Search for the cell housing the specified text and yield its [X, Y] center coordinate. 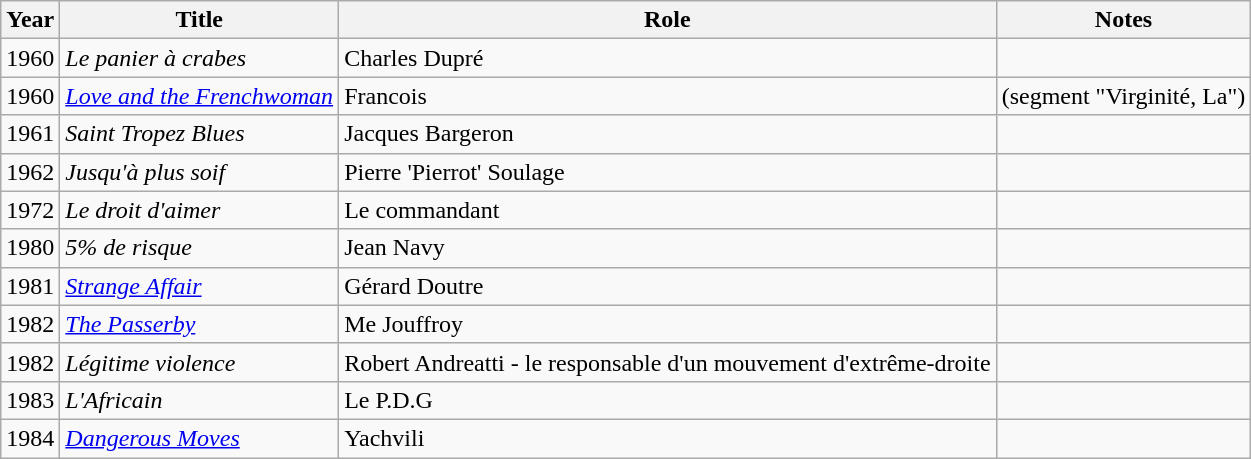
Jean Navy [668, 248]
Le commandant [668, 210]
Strange Affair [200, 286]
Charles Dupré [668, 58]
Légitime violence [200, 362]
Robert Andreatti - le responsable d'un mouvement d'extrême-droite [668, 362]
1980 [30, 248]
(segment "Virginité, La") [1124, 96]
Year [30, 20]
1961 [30, 134]
Pierre 'Pierrot' Soulage [668, 172]
1972 [30, 210]
Role [668, 20]
Gérard Doutre [668, 286]
Le droit d'aimer [200, 210]
Le P.D.G [668, 400]
L'Africain [200, 400]
Me Jouffroy [668, 324]
Jusqu'à plus soif [200, 172]
Jacques Bargeron [668, 134]
Dangerous Moves [200, 438]
Saint Tropez Blues [200, 134]
Title [200, 20]
The Passerby [200, 324]
1983 [30, 400]
5% de risque [200, 248]
Yachvili [668, 438]
1962 [30, 172]
Le panier à crabes [200, 58]
Notes [1124, 20]
1981 [30, 286]
Francois [668, 96]
Love and the Frenchwoman [200, 96]
1984 [30, 438]
